Return the [X, Y] coordinate for the center point of the cell that contains the specified text.  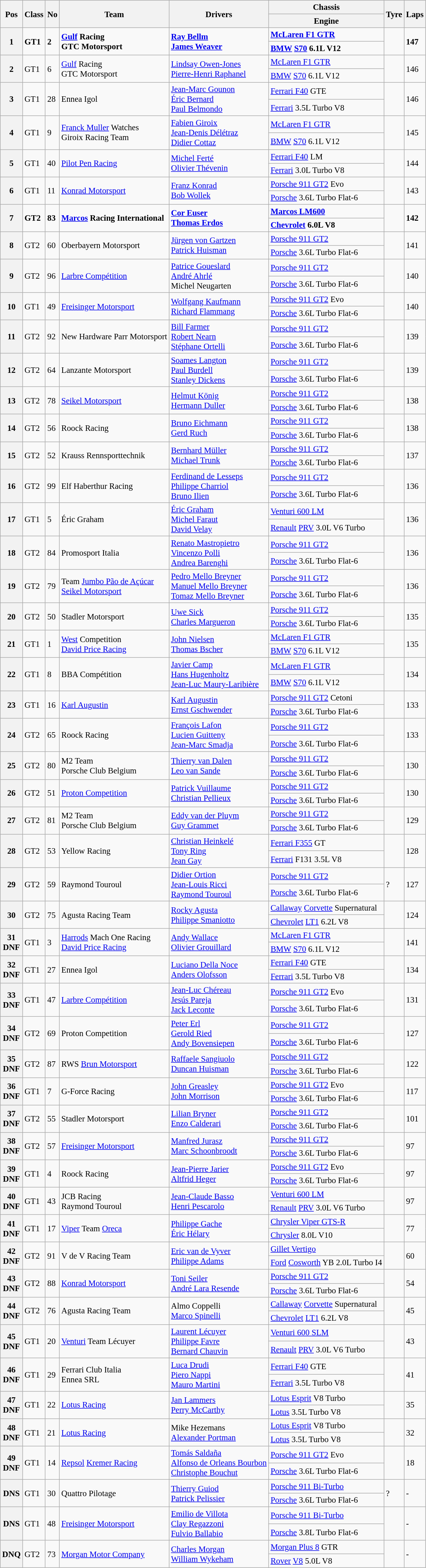
45 [415, 1310]
40 [52, 163]
Rocky Agusta Philippe Smaniotto [219, 915]
48DNF [12, 1432]
54 [415, 1283]
Pedro Mello Breyner Manuel Mello Breyner Tomaz Mello Breyner [219, 586]
75 [52, 915]
59 [52, 884]
10 [12, 306]
35 [415, 1405]
34DNF [12, 1034]
91 [52, 1256]
Helmut König Hermann Duller [219, 401]
25 [12, 765]
12 [12, 370]
101 [415, 1119]
35DNF [12, 1064]
Laps [415, 14]
Lilian Bryner Enzo Calderari [219, 1119]
Patrick Vuillaume Christian Pellieux [219, 793]
145 [415, 133]
Karl Augustin Ernst Gschwender [219, 705]
83 [52, 218]
Lanzante Motorsport [114, 370]
Drivers [219, 14]
Ferrari Club Italia Ennea SRL [114, 1375]
Marcos Racing International [114, 218]
64 [52, 370]
Michel Ferté Olivier Thévenin [219, 163]
Venturi 600 SLM [327, 1333]
Venturi Team Lécuyer [114, 1341]
Thierry Guiod Patrick Pelissier [219, 1494]
Eric van de Vyver Philippe Adams [219, 1256]
No [52, 14]
Chrysler Viper GTS-R [327, 1222]
DNQ [12, 1554]
Krauss Rennsporttechnik [114, 455]
144 [415, 163]
Pos [12, 14]
80 [52, 765]
55 [52, 1119]
117 [415, 1092]
Lindsay Owen-Jones Pierre-Henri Raphanel [219, 69]
43DNF [12, 1283]
Didier Ortion Jean-Louis Ricci Raymond Touroul [219, 884]
73 [52, 1554]
44DNF [12, 1310]
36DNF [12, 1092]
51 [52, 793]
Ray Bellm James Weaver [219, 42]
96 [52, 276]
79 [52, 586]
50 [52, 617]
49 [52, 306]
124 [415, 915]
Karl Augustin [114, 705]
122 [415, 1064]
Franz Konrad Bob Wollek [219, 190]
Andy Wallace Olivier Grouillard [219, 942]
Wolfgang Kaufmann Richard Flammang [219, 306]
32DNF [12, 970]
Raymond Touroul [114, 884]
Pilot Pen Racing [114, 163]
38DNF [12, 1146]
Promosport Italia [114, 553]
Laurent Lécuyer Philippe Favre Bernard Chauvin [219, 1341]
31DNF [12, 942]
15 [12, 455]
Viper Team Oreca [114, 1229]
Porsche 911 GT2 Cetoni [327, 698]
François Lafon Lucien Guitteny Jean-Marc Smadja [219, 735]
40DNF [12, 1201]
Jean-Luc Chéreau Jesús Pareja Jack Leconte [219, 1000]
Raffaele Sangiuolo Duncan Huisman [219, 1064]
Marcos LM600 [327, 211]
Mike Hezemans Alexander Portman [219, 1432]
41DNF [12, 1229]
Emilio de Villota Clay Regazzoni Fulvio Ballabio [219, 1524]
78 [52, 401]
Class [34, 14]
45DNF [12, 1341]
Toni Seiler André Lara Resende [219, 1283]
65 [52, 735]
Chevrolet 6.0L V8 [327, 225]
Oberbayern Motorsport [114, 245]
RWS Brun Motorsport [114, 1064]
49DNF [12, 1463]
Soames Langton Paul Burdell Stanley Dickens [219, 370]
46DNF [12, 1375]
33DNF [12, 1000]
13 [12, 401]
39DNF [12, 1173]
69 [52, 1034]
47 [52, 1000]
32 [415, 1432]
Luca Drudi Piero Nappi Mauro Martini [219, 1375]
Porsche 3.8L Turbo Flat-6 [327, 1532]
Rover V8 5.0L V8 [327, 1561]
Cor Euser Thomas Erdos [219, 218]
Jan Lammers Perry McCarthy [219, 1405]
87 [52, 1064]
Jean-Marc Gounon Éric Bernard Paul Belmondo [219, 99]
Bernhard Müller Michael Trunk [219, 455]
Almo Coppelli Marco Spinelli [219, 1310]
Chassis [327, 7]
BBA Compétition [114, 675]
Team Jumbo Pão de Açúcar Seikel Motorsport [114, 586]
Ferrari F131 3.5L V8 [327, 859]
New Hardware Parr Motorsport [114, 337]
John Greasley John Morrison [219, 1092]
56 [52, 428]
Ferrari F355 GT [327, 843]
42DNF [12, 1256]
Philippe Gache Éric Hélary [219, 1229]
Christian Heinkelé Tony Ring Jean Gay [219, 851]
Uwe Sick Charles Margueron [219, 617]
Team [114, 14]
84 [52, 553]
Manfred Jurasz Marc Schoonbroodt [219, 1146]
Eddy van der Pluym Guy Grammet [219, 820]
Ferrari F40 LM [327, 157]
Ferdinand de Lesseps Philippe Charriol Bruno Ilien [219, 486]
Morgan Plus 8 GTR [327, 1547]
Javier Camp Hans Hugenholtz Jean-Luc Maury-Laribière [219, 675]
48 [52, 1524]
Jürgen von Gartzen Patrick Huisman [219, 245]
West Competition David Price Racing [114, 644]
76 [52, 1310]
JCB Racing Raymond Touroul [114, 1201]
Gillet Vertigo [327, 1249]
Franck Muller Watches Giroix Racing Team [114, 133]
Seikel Motorsport [114, 401]
128 [415, 851]
Renato Mastropietro Vincenzo Polli Andrea Barenghi [219, 553]
Charles Morgan William Wykeham [219, 1554]
37DNF [12, 1119]
Morgan Motor Company [114, 1554]
137 [415, 455]
Repsol Kremer Racing [114, 1463]
Patrice Goueslard André Ahrlé Michel Neugarten [219, 276]
Peter Erl Gerold Ried Andy Bovensiepen [219, 1034]
Éric Graham Michel Faraut David Velay [219, 520]
99 [52, 486]
88 [52, 1283]
57 [52, 1146]
81 [52, 820]
Éric Graham [114, 520]
Yellow Racing [114, 851]
Tomás Saldaña Alfonso de Orleans Bourbon Christophe Bouchut [219, 1463]
92 [52, 337]
Jean-Claude Basso Henri Pescarolo [219, 1201]
Harrods Mach One Racing David Price Racing [114, 942]
Tyre [394, 14]
19 [12, 586]
47DNF [12, 1405]
131 [415, 1000]
26 [12, 793]
143 [415, 190]
41 [415, 1375]
Ford Cosworth YB 2.0L Turbo I4 [327, 1263]
V de V Racing Team [114, 1256]
147 [415, 42]
24 [12, 735]
Jean-Pierre Jarier Altfrid Heger [219, 1173]
Ferrari 3.0L Turbo V8 [327, 170]
John Nielsen Thomas Bscher [219, 644]
53 [52, 851]
Chrysler 8.0L V10 [327, 1235]
Quattro Pilotage [114, 1494]
Thierry van Dalen Leo van Sande [219, 765]
G-Force Racing [114, 1092]
Elf Haberthur Racing [114, 486]
Engine [327, 21]
142 [415, 218]
52 [52, 455]
77 [415, 1229]
Bruno Eichmann Gerd Ruch [219, 428]
Luciano Della Noce Anders Olofsson [219, 970]
129 [415, 820]
Bill Farmer Robert Nearn Stéphane Ortelli [219, 337]
23 [12, 705]
Fabien Giroix Jean-Denis Délétraz Didier Cottaz [219, 133]
